From the cell containing the given text, extract its center point as [x, y] coordinate. 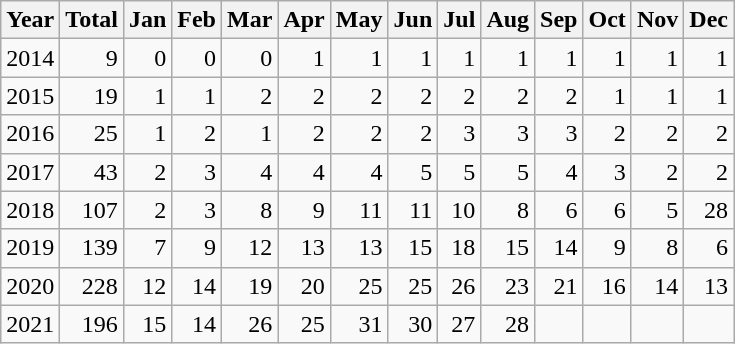
107 [92, 210]
Mar [250, 20]
2017 [30, 172]
Apr [304, 20]
139 [92, 248]
10 [460, 210]
16 [607, 286]
2014 [30, 58]
Year [30, 20]
Jul [460, 20]
21 [559, 286]
30 [413, 324]
2015 [30, 96]
23 [508, 286]
Nov [657, 20]
27 [460, 324]
May [359, 20]
2018 [30, 210]
Aug [508, 20]
20 [304, 286]
Dec [709, 20]
31 [359, 324]
Total [92, 20]
2020 [30, 286]
228 [92, 286]
Feb [197, 20]
7 [147, 248]
43 [92, 172]
18 [460, 248]
Oct [607, 20]
Jan [147, 20]
Sep [559, 20]
Jun [413, 20]
2021 [30, 324]
196 [92, 324]
2019 [30, 248]
2016 [30, 134]
